Determine the [x, y] coordinate at the center of the cell enclosing the given text.  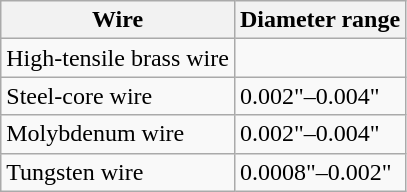
Steel-core wire [118, 96]
Wire [118, 20]
Tungsten wire [118, 172]
High-tensile brass wire [118, 58]
0.0008"–0.002" [320, 172]
Molybdenum wire [118, 134]
Diameter range [320, 20]
